Output the (X, Y) coordinate of the center of the cell containing the given text.  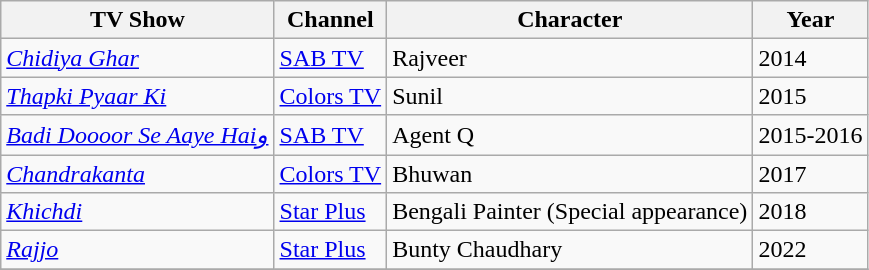
Chidiya Ghar (138, 58)
Bunty Chaudhary (570, 250)
Character (570, 20)
2022 (810, 250)
2015-2016 (810, 135)
2018 (810, 212)
Bengali Painter (Special appearance) (570, 212)
Chandrakanta (138, 173)
Year (810, 20)
Rajveer (570, 58)
Bhuwan (570, 173)
Channel (330, 20)
Thapki Pyaar Ki (138, 96)
TV Show (138, 20)
Rajjo (138, 250)
Badi Doooor Se Aaye Haiو (138, 135)
Agent Q (570, 135)
2017 (810, 173)
2014 (810, 58)
Khichdi (138, 212)
2015 (810, 96)
Sunil (570, 96)
